Return [x, y] of the center of cell containing provided text 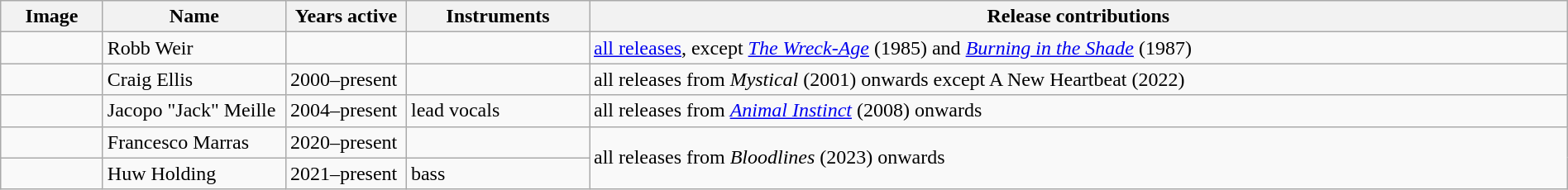
Robb Weir [194, 48]
all releases from Bloodlines (2023) onwards [1078, 158]
2000–present [346, 79]
Image [52, 17]
Instruments [498, 17]
2021–present [346, 173]
Craig Ellis [194, 79]
all releases, except The Wreck-Age (1985) and Burning in the Shade (1987) [1078, 48]
Years active [346, 17]
2020–present [346, 142]
Release contributions [1078, 17]
Jacopo "Jack" Meille [194, 111]
Francesco Marras [194, 142]
all releases from Animal Instinct (2008) onwards [1078, 111]
2004–present [346, 111]
all releases from Mystical (2001) onwards except A New Heartbeat (2022) [1078, 79]
Name [194, 17]
Huw Holding [194, 173]
bass [498, 173]
lead vocals [498, 111]
